Output the [X, Y] coordinate of the center of the cell containing the given text.  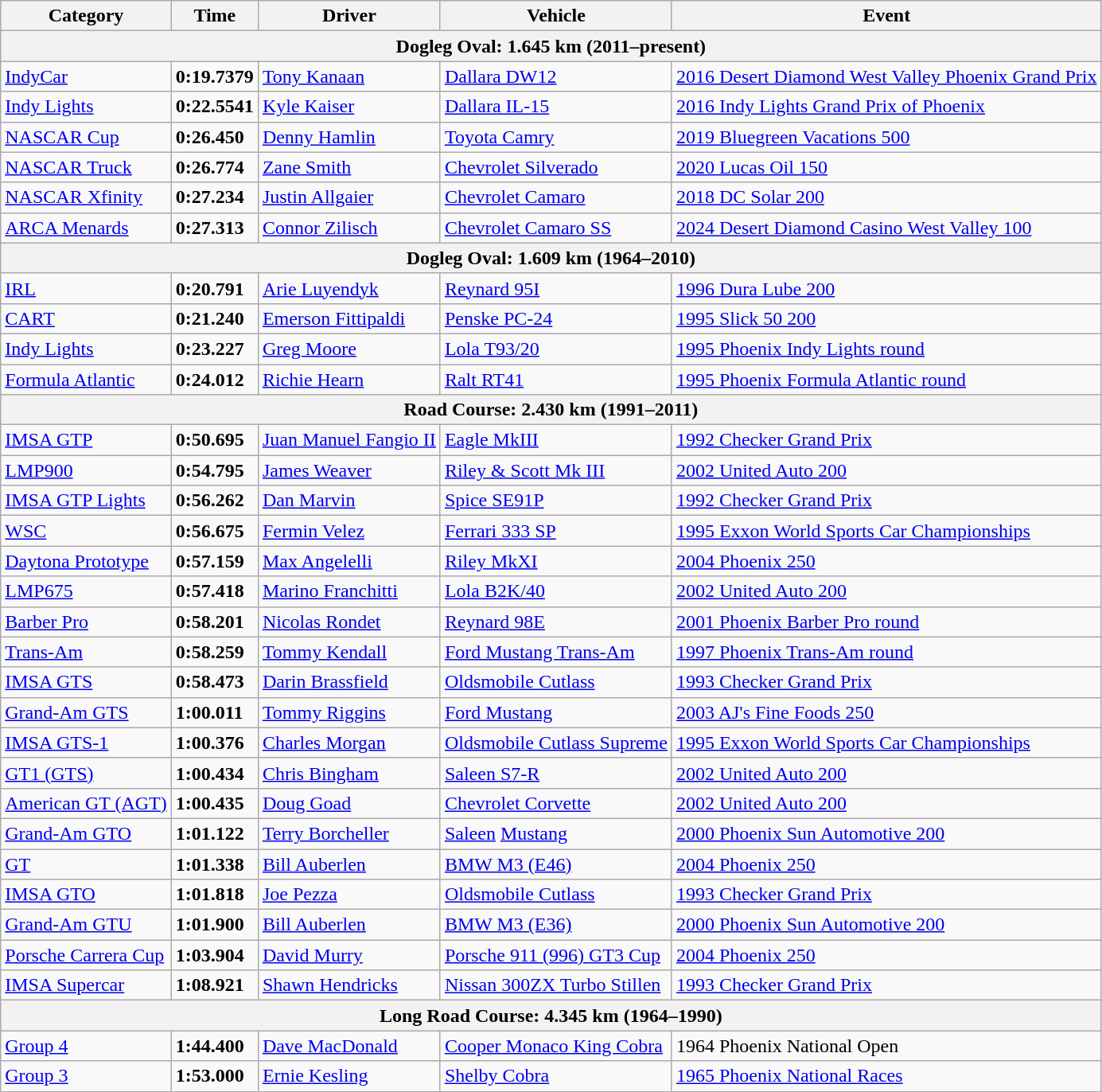
Riley MkXI [555, 561]
David Murry [349, 955]
1:01.818 [215, 895]
Grand-Am GTS [86, 712]
BMW M3 (E46) [555, 864]
Oldsmobile Cutlass Supreme [555, 743]
Dan Marvin [349, 501]
1995 Phoenix Indy Lights round [886, 349]
1:08.921 [215, 985]
1:44.400 [215, 1046]
Penske PC-24 [555, 318]
Saleen S7-R [555, 773]
Formula Atlantic [86, 380]
Ernie Kesling [349, 1076]
0:58.473 [215, 682]
Grand-Am GTU [86, 925]
Time [215, 16]
Dogleg Oval: 1.609 km (1964–2010) [551, 258]
1:01.338 [215, 864]
Zane Smith [349, 167]
Tommy Riggins [349, 712]
IMSA GTS-1 [86, 743]
Terry Borcheller [349, 833]
Tony Kanaan [349, 76]
Driver [349, 16]
0:26.450 [215, 137]
Ford Mustang [555, 712]
Trans-Am [86, 652]
0:57.418 [215, 591]
IMSA GTP Lights [86, 501]
Charles Morgan [349, 743]
Shelby Cobra [555, 1076]
1:00.011 [215, 712]
1965 Phoenix National Races [886, 1076]
IMSA GTS [86, 682]
LMP675 [86, 591]
Ferrari 333 SP [555, 531]
IMSA GTP [86, 440]
Ralt RT41 [555, 380]
0:57.159 [215, 561]
Chris Bingham [349, 773]
Max Angelelli [349, 561]
1964 Phoenix National Open [886, 1046]
0:20.791 [215, 288]
Darin Brassfield [349, 682]
0:58.259 [215, 652]
1:00.434 [215, 773]
American GT (AGT) [86, 803]
Doug Goad [349, 803]
Marino Franchitti [349, 591]
1995 Slick 50 200 [886, 318]
Daytona Prototype [86, 561]
Group 3 [86, 1076]
1996 Dura Lube 200 [886, 288]
0:26.774 [215, 167]
2016 Indy Lights Grand Prix of Phoenix [886, 107]
Chevrolet Camaro [555, 197]
Chevrolet Silverado [555, 167]
Fermin Velez [349, 531]
Juan Manuel Fangio II [349, 440]
GT [86, 864]
Riley & Scott Mk III [555, 470]
1995 Phoenix Formula Atlantic round [886, 380]
Long Road Course: 4.345 km (1964–1990) [551, 1016]
2024 Desert Diamond Casino West Valley 100 [886, 228]
Cooper Monaco King Cobra [555, 1046]
1:53.000 [215, 1076]
0:56.675 [215, 531]
Barber Pro [86, 622]
CART [86, 318]
1:00.435 [215, 803]
Reynard 95I [555, 288]
0:24.012 [215, 380]
Shawn Hendricks [349, 985]
Joe Pezza [349, 895]
Dallara IL-15 [555, 107]
1:03.904 [215, 955]
0:56.262 [215, 501]
Chevrolet Corvette [555, 803]
0:50.695 [215, 440]
Denny Hamlin [349, 137]
2003 AJ's Fine Foods 250 [886, 712]
IMSA Supercar [86, 985]
Lola B2K/40 [555, 591]
2020 Lucas Oil 150 [886, 167]
0:54.795 [215, 470]
ARCA Menards [86, 228]
2001 Phoenix Barber Pro round [886, 622]
1:01.900 [215, 925]
GT1 (GTS) [86, 773]
Group 4 [86, 1046]
0:22.5541 [215, 107]
IRL [86, 288]
Toyota Camry [555, 137]
2016 Desert Diamond West Valley Phoenix Grand Prix [886, 76]
Tommy Kendall [349, 652]
NASCAR Cup [86, 137]
Nissan 300ZX Turbo Stillen [555, 985]
Justin Allgaier [349, 197]
LMP900 [86, 470]
IndyCar [86, 76]
0:58.201 [215, 622]
Dallara DW12 [555, 76]
Greg Moore [349, 349]
0:27.313 [215, 228]
1:01.122 [215, 833]
Vehicle [555, 16]
0:27.234 [215, 197]
NASCAR Xfinity [86, 197]
Arie Luyendyk [349, 288]
James Weaver [349, 470]
2018 DC Solar 200 [886, 197]
Event [886, 16]
Richie Hearn [349, 380]
Spice SE91P [555, 501]
Saleen Mustang [555, 833]
WSC [86, 531]
Reynard 98E [555, 622]
BMW M3 (E36) [555, 925]
Connor Zilisch [349, 228]
Dave MacDonald [349, 1046]
Porsche 911 (996) GT3 Cup [555, 955]
Ford Mustang Trans-Am [555, 652]
Category [86, 16]
Kyle Kaiser [349, 107]
Dogleg Oval: 1.645 km (2011–present) [551, 46]
0:21.240 [215, 318]
NASCAR Truck [86, 167]
Porsche Carrera Cup [86, 955]
Eagle MkIII [555, 440]
2019 Bluegreen Vacations 500 [886, 137]
Nicolas Rondet [349, 622]
0:23.227 [215, 349]
0:19.7379 [215, 76]
1:00.376 [215, 743]
Grand-Am GTO [86, 833]
1997 Phoenix Trans-Am round [886, 652]
Road Course: 2.430 km (1991–2011) [551, 410]
Lola T93/20 [555, 349]
Emerson Fittipaldi [349, 318]
Chevrolet Camaro SS [555, 228]
IMSA GTO [86, 895]
